Output the (x, y) coordinate of the center of the cell containing the given text.  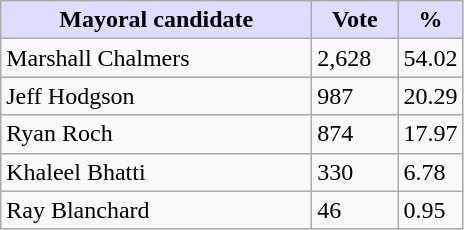
Khaleel Bhatti (156, 172)
54.02 (430, 58)
Marshall Chalmers (156, 58)
0.95 (430, 210)
46 (355, 210)
Jeff Hodgson (156, 96)
% (430, 20)
20.29 (430, 96)
330 (355, 172)
Mayoral candidate (156, 20)
Ryan Roch (156, 134)
987 (355, 96)
2,628 (355, 58)
874 (355, 134)
17.97 (430, 134)
6.78 (430, 172)
Ray Blanchard (156, 210)
Vote (355, 20)
